Detect which cell encompasses the target text, then output its (X, Y) center coordinate. 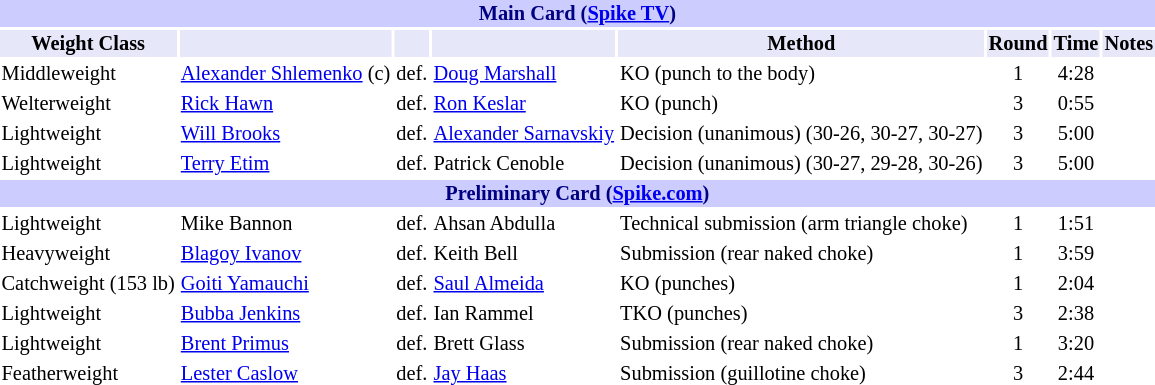
Notes (1129, 44)
Catchweight (153 lb) (88, 284)
1:51 (1076, 224)
Main Card (Spike TV) (578, 14)
Alexander Sarnavskiy (524, 134)
Preliminary Card (Spike.com) (578, 194)
Bubba Jenkins (286, 314)
Decision (unanimous) (30-27, 29-28, 30-26) (802, 164)
0:55 (1076, 104)
Ahsan Abdulla (524, 224)
TKO (punches) (802, 314)
KO (punches) (802, 284)
Welterweight (88, 104)
Ian Rammel (524, 314)
Blagoy Ivanov (286, 254)
Alexander Shlemenko (c) (286, 74)
Mike Bannon (286, 224)
Ron Keslar (524, 104)
Brent Primus (286, 344)
Weight Class (88, 44)
Rick Hawn (286, 104)
Method (802, 44)
Heavyweight (88, 254)
Brett Glass (524, 344)
3:59 (1076, 254)
Technical submission (arm triangle choke) (802, 224)
Goiti Yamauchi (286, 284)
KO (punch) (802, 104)
Saul Almeida (524, 284)
Keith Bell (524, 254)
KO (punch to the body) (802, 74)
Patrick Cenoble (524, 164)
Round (1018, 44)
Will Brooks (286, 134)
3:20 (1076, 344)
2:04 (1076, 284)
Doug Marshall (524, 74)
Middleweight (88, 74)
2:38 (1076, 314)
Decision (unanimous) (30-26, 30-27, 30-27) (802, 134)
Time (1076, 44)
4:28 (1076, 74)
Terry Etim (286, 164)
